Identify which cell holds the provided text, then report its [x, y] central coordinate. 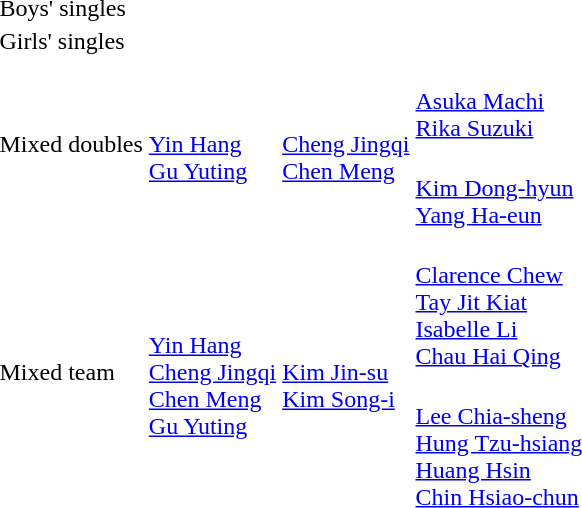
Yin HangGu Yuting [212, 144]
Cheng JingqiChen Meng [346, 144]
